Identify which cell holds the provided text, then report its (x, y) central coordinate. 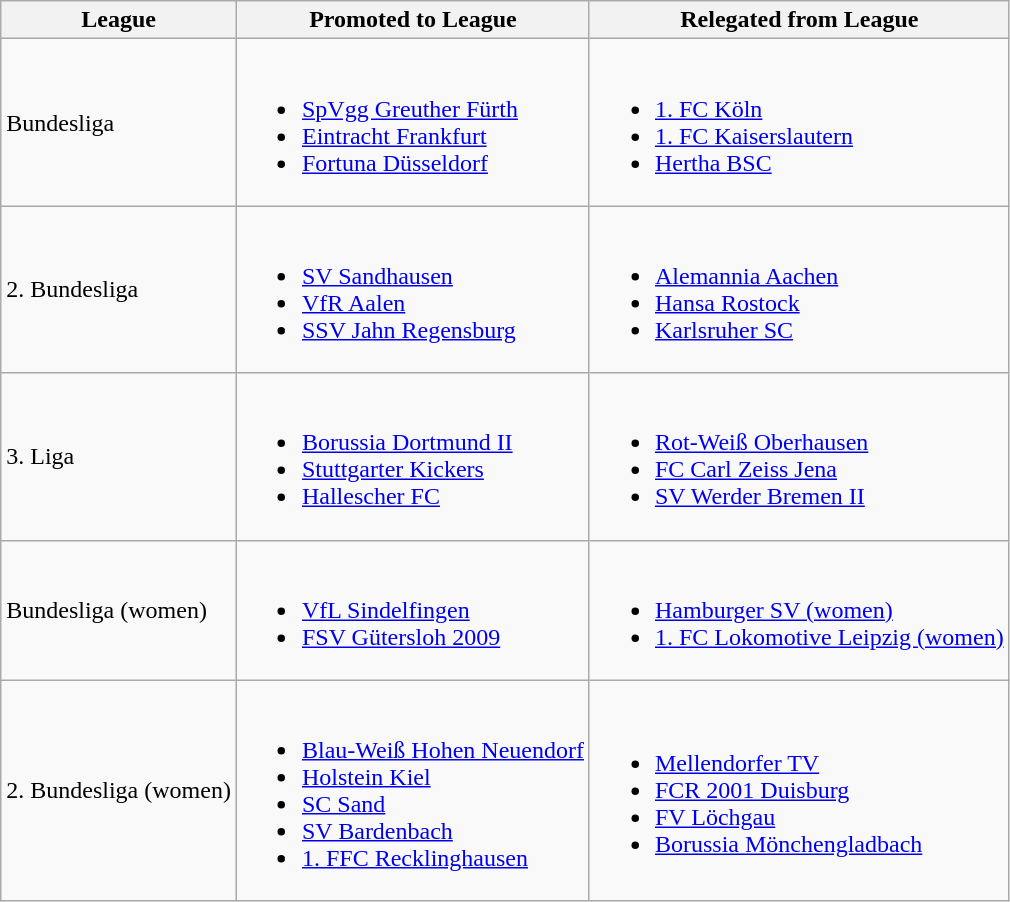
Bundesliga (119, 122)
Alemannia AachenHansa RostockKarlsruher SC (799, 290)
3. Liga (119, 456)
1. FC Köln1. FC KaiserslauternHertha BSC (799, 122)
Mellendorfer TVFCR 2001 DuisburgFV LöchgauBorussia Mönchengladbach (799, 790)
2. Bundesliga (119, 290)
Bundesliga (women) (119, 610)
SpVgg Greuther FürthEintracht FrankfurtFortuna Düsseldorf (412, 122)
Promoted to League (412, 20)
VfL SindelfingenFSV Gütersloh 2009 (412, 610)
2. Bundesliga (women) (119, 790)
Blau-Weiß Hohen NeuendorfHolstein KielSC SandSV Bardenbach1. FFC Recklinghausen (412, 790)
Hamburger SV (women)1. FC Lokomotive Leipzig (women) (799, 610)
SV SandhausenVfR AalenSSV Jahn Regensburg (412, 290)
Borussia Dortmund IIStuttgarter KickersHallescher FC (412, 456)
League (119, 20)
Relegated from League (799, 20)
Rot-Weiß OberhausenFC Carl Zeiss JenaSV Werder Bremen II (799, 456)
